Return (x, y) of the center of cell containing provided text 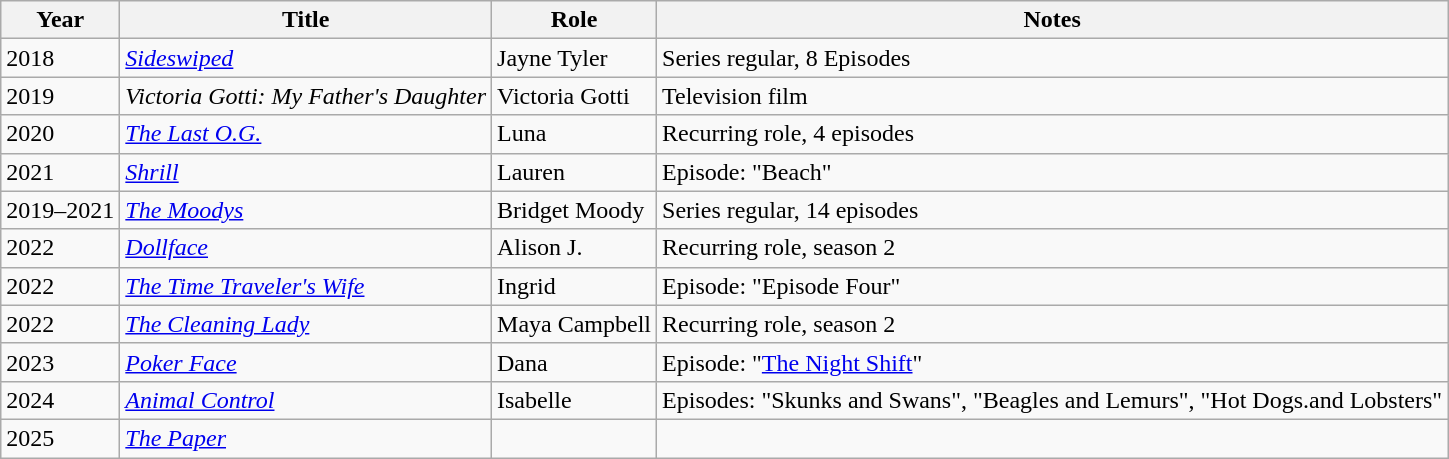
The Last O.G. (306, 134)
Lauren (574, 172)
Maya Campbell (574, 324)
Sideswiped (306, 58)
Title (306, 20)
2018 (60, 58)
Episodes: "Skunks and Swans", "Beagles and Lemurs", "Hot Dogs.and Lobsters" (1052, 400)
The Cleaning Lady (306, 324)
Dollface (306, 248)
Alison J. (574, 248)
Role (574, 20)
The Moodys (306, 210)
The Paper (306, 438)
Victoria Gotti: My Father's Daughter (306, 96)
Year (60, 20)
2019 (60, 96)
2024 (60, 400)
2019–2021 (60, 210)
Recurring role, 4 episodes (1052, 134)
Episode: "Beach" (1052, 172)
Isabelle (574, 400)
Television film (1052, 96)
2020 (60, 134)
Series regular, 8 Episodes (1052, 58)
Notes (1052, 20)
Shrill (306, 172)
2023 (60, 362)
Episode: "The Night Shift" (1052, 362)
Poker Face (306, 362)
Luna (574, 134)
Victoria Gotti (574, 96)
Series regular, 14 episodes (1052, 210)
Bridget Moody (574, 210)
Ingrid (574, 286)
Jayne Tyler (574, 58)
2021 (60, 172)
2025 (60, 438)
Animal Control (306, 400)
The Time Traveler's Wife (306, 286)
Dana (574, 362)
Episode: "Episode Four" (1052, 286)
